Detect which cell encompasses the target text, then output its (x, y) center coordinate. 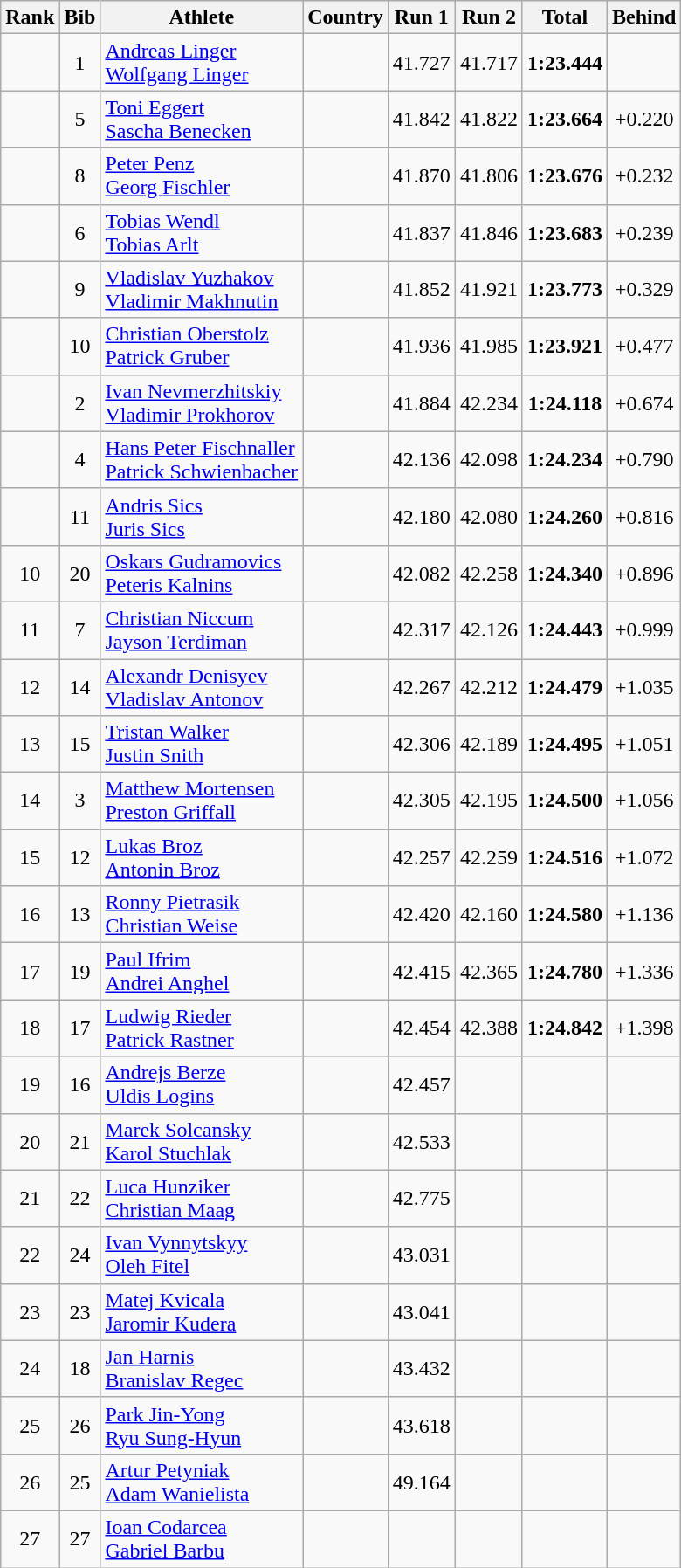
1 (80, 63)
42.420 (421, 915)
42.189 (489, 744)
Vladislav YuzhakovVladimir Makhnutin (202, 290)
Bib (80, 17)
Athlete (202, 17)
42.257 (421, 857)
42.533 (421, 1142)
+0.674 (644, 403)
42.365 (489, 971)
Marek SolcanskyKarol Stuchlak (202, 1142)
Artur PetyniakAdam Wanielista (202, 1482)
41.846 (489, 232)
+1.035 (644, 686)
1:23.773 (564, 290)
Jan HarnisBranislav Regec (202, 1369)
+1.072 (644, 857)
42.126 (489, 630)
1:24.234 (564, 459)
+0.790 (644, 459)
1:23.676 (564, 176)
1:24.260 (564, 517)
42.195 (489, 801)
Total (564, 17)
41.936 (421, 346)
Country (346, 17)
+0.239 (644, 232)
Behind (644, 17)
49.164 (421, 1482)
1:24.780 (564, 971)
Ivan VynnytskyyOleh Fitel (202, 1255)
5 (80, 119)
41.727 (421, 63)
43.031 (421, 1255)
1:24.842 (564, 1028)
42.306 (421, 744)
41.852 (421, 290)
Run 1 (421, 17)
Lukas BrozAntonin Broz (202, 857)
1:24.516 (564, 857)
8 (80, 176)
Ioan CodarceaGabriel Barbu (202, 1538)
Toni EggertSascha Benecken (202, 119)
Park Jin-YongRyu Sung-Hyun (202, 1425)
1:24.340 (564, 573)
43.041 (421, 1311)
42.267 (421, 686)
42.457 (421, 1084)
41.842 (421, 119)
1:23.921 (564, 346)
+0.999 (644, 630)
43.432 (421, 1369)
41.921 (489, 290)
+0.816 (644, 517)
42.259 (489, 857)
41.884 (421, 403)
Tobias WendlTobias Arlt (202, 232)
43.618 (421, 1425)
2 (80, 403)
42.080 (489, 517)
41.837 (421, 232)
9 (80, 290)
+1.398 (644, 1028)
+0.329 (644, 290)
1:23.683 (564, 232)
+0.232 (644, 176)
Christian NiccumJayson Terdiman (202, 630)
Andreas LingerWolfgang Linger (202, 63)
Tristan WalkerJustin Snith (202, 744)
Ivan NevmerzhitskiyVladimir Prokhorov (202, 403)
1:23.664 (564, 119)
42.258 (489, 573)
Andris SicsJuris Sics (202, 517)
Rank (30, 17)
1:24.118 (564, 403)
42.136 (421, 459)
6 (80, 232)
1:24.495 (564, 744)
42.212 (489, 686)
+0.220 (644, 119)
Run 2 (489, 17)
1:24.479 (564, 686)
Christian OberstolzPatrick Gruber (202, 346)
42.234 (489, 403)
Paul IfrimAndrei Anghel (202, 971)
41.717 (489, 63)
Ludwig RiederPatrick Rastner (202, 1028)
+1.056 (644, 801)
1:24.443 (564, 630)
+1.136 (644, 915)
42.775 (421, 1198)
42.180 (421, 517)
Alexandr DenisyevVladislav Antonov (202, 686)
Ronny PietrasikChristian Weise (202, 915)
+0.477 (644, 346)
42.388 (489, 1028)
+0.896 (644, 573)
41.870 (421, 176)
42.415 (421, 971)
42.098 (489, 459)
Andrejs BerzeUldis Logins (202, 1084)
41.806 (489, 176)
42.305 (421, 801)
Luca HunzikerChristian Maag (202, 1198)
42.082 (421, 573)
41.985 (489, 346)
Peter PenzGeorg Fischler (202, 176)
1:23.444 (564, 63)
7 (80, 630)
41.822 (489, 119)
+1.051 (644, 744)
1:24.580 (564, 915)
42.317 (421, 630)
Matthew MortensenPreston Griffall (202, 801)
42.160 (489, 915)
Matej KvicalaJaromir Kudera (202, 1311)
1:24.500 (564, 801)
3 (80, 801)
4 (80, 459)
Hans Peter FischnallerPatrick Schwienbacher (202, 459)
+1.336 (644, 971)
Oskars GudramovicsPeteris Kalnins (202, 573)
42.454 (421, 1028)
